For the text-containing cell, return its midpoint in (x, y) coordinate format. 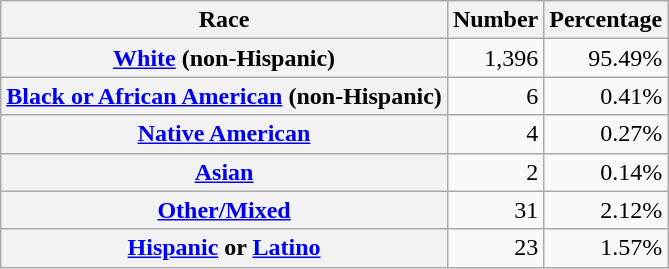
Hispanic or Latino (224, 248)
95.49% (606, 58)
Race (224, 20)
31 (495, 210)
0.14% (606, 172)
Native American (224, 134)
2.12% (606, 210)
Black or African American (non-Hispanic) (224, 96)
Other/Mixed (224, 210)
0.27% (606, 134)
2 (495, 172)
White (non-Hispanic) (224, 58)
Percentage (606, 20)
4 (495, 134)
6 (495, 96)
Asian (224, 172)
23 (495, 248)
0.41% (606, 96)
1.57% (606, 248)
Number (495, 20)
1,396 (495, 58)
